Identify which cell holds the provided text, then report its [X, Y] central coordinate. 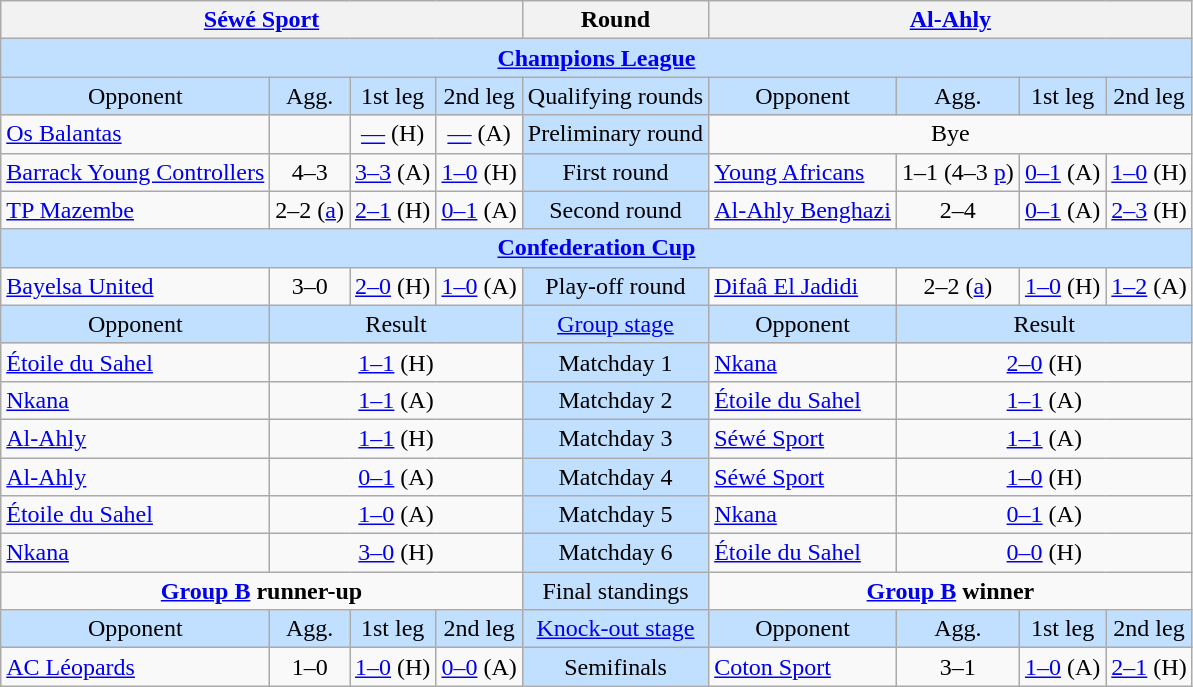
Knock-out stage [615, 629]
Difaâ El Jadidi [803, 286]
Bye [951, 134]
3–0 (H) [396, 553]
1–2 (A) [1149, 286]
Confederation Cup [596, 248]
0–0 (H) [1044, 553]
TP Mazembe [136, 210]
Group stage [615, 324]
Semifinals [615, 667]
Matchday 4 [615, 477]
1–0 [310, 667]
2–4 [958, 210]
Matchday 3 [615, 438]
Second round [615, 210]
Matchday 1 [615, 362]
First round [615, 172]
Al-Ahly Benghazi [803, 210]
3–1 [958, 667]
— (A) [479, 134]
Final standings [615, 591]
0–0 (A) [479, 667]
Round [615, 20]
Matchday 2 [615, 400]
Bayelsa United [136, 286]
AC Léopards [136, 667]
Matchday 5 [615, 515]
— (H) [393, 134]
Matchday 6 [615, 553]
2–3 (H) [1149, 210]
1–1 (4–3 p) [958, 172]
Barrack Young Controllers [136, 172]
Preliminary round [615, 134]
3–3 (A) [393, 172]
Play-off round [615, 286]
Os Balantas [136, 134]
Group B winner [951, 591]
3–0 [310, 286]
Coton Sport [803, 667]
Champions League [596, 58]
4–3 [310, 172]
Group B runner-up [262, 591]
Qualifying rounds [615, 96]
Young Africans [803, 172]
